Locate the cell with the specified text and output its [X, Y] center coordinate. 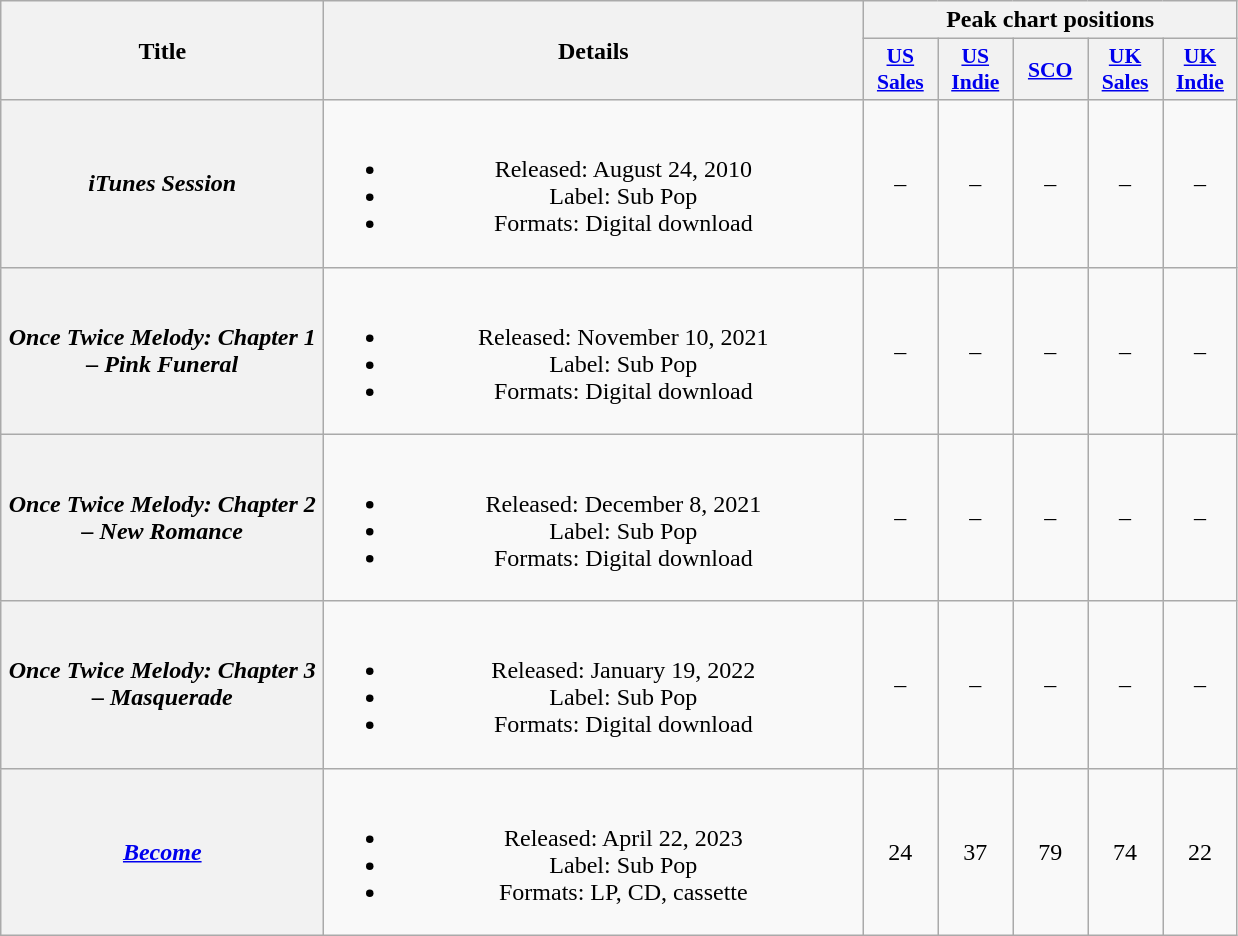
24 [900, 852]
Once Twice Melody: Chapter 2 – New Romance [162, 518]
Released: January 19, 2022Label: Sub PopFormats: Digital download [594, 684]
USIndie [976, 70]
UKIndie [1200, 70]
Details [594, 50]
74 [1126, 852]
79 [1050, 852]
Once Twice Melody: Chapter 3 – Masquerade [162, 684]
Become [162, 852]
SCO [1050, 70]
Title [162, 50]
Once Twice Melody: Chapter 1 – Pink Funeral [162, 350]
Peak chart positions [1050, 20]
iTunes Session [162, 184]
Released: April 22, 2023Label: Sub PopFormats: LP, CD, cassette [594, 852]
UKSales [1126, 70]
22 [1200, 852]
Released: December 8, 2021Label: Sub PopFormats: Digital download [594, 518]
Released: August 24, 2010Label: Sub PopFormats: Digital download [594, 184]
37 [976, 852]
USSales [900, 70]
Released: November 10, 2021Label: Sub PopFormats: Digital download [594, 350]
